Determine the (x, y) coordinate at the center of the cell enclosing the given text.  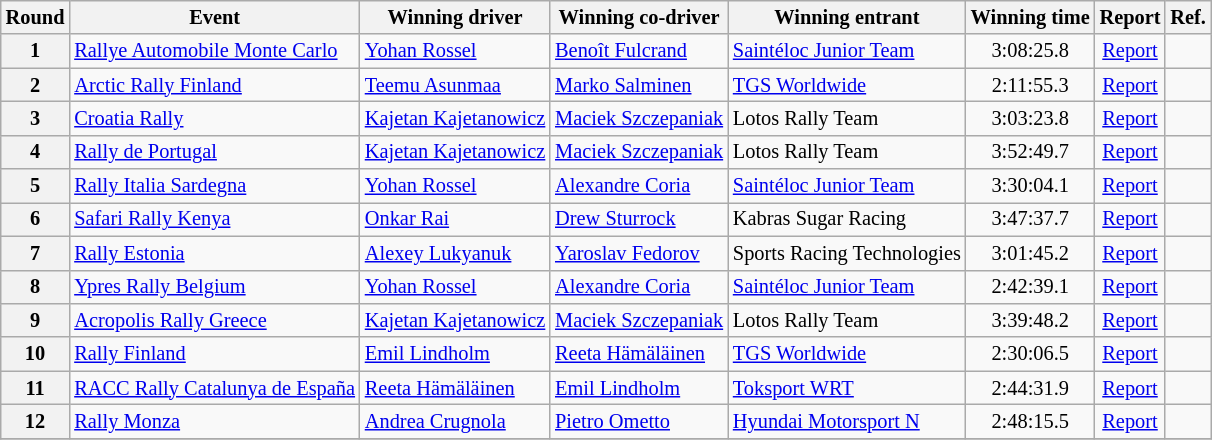
11 (36, 388)
2:11:55.3 (1030, 85)
3:30:04.1 (1030, 186)
Kabras Sugar Racing (847, 219)
6 (36, 219)
Alexey Lukyanuk (455, 253)
3:47:37.7 (1030, 219)
Winning entrant (847, 17)
1 (36, 51)
Safari Rally Kenya (214, 219)
3:39:48.2 (1030, 320)
2:48:15.5 (1030, 421)
3:01:45.2 (1030, 253)
Teemu Asunmaa (455, 85)
2:42:39.1 (1030, 287)
3:52:49.7 (1030, 152)
2:44:31.9 (1030, 388)
5 (36, 186)
4 (36, 152)
Rally Monza (214, 421)
Arctic Rally Finland (214, 85)
Ypres Rally Belgium (214, 287)
3:08:25.8 (1030, 51)
Winning time (1030, 17)
Winning co-driver (639, 17)
3 (36, 118)
Round (36, 17)
9 (36, 320)
Toksport WRT (847, 388)
10 (36, 354)
3:03:23.8 (1030, 118)
Onkar Rai (455, 219)
Croatia Rally (214, 118)
Marko Salminen (639, 85)
Event (214, 17)
Rally Estonia (214, 253)
Ref. (1188, 17)
2 (36, 85)
Rallye Automobile Monte Carlo (214, 51)
Drew Sturrock (639, 219)
Yaroslav Fedorov (639, 253)
Pietro Ometto (639, 421)
RACC Rally Catalunya de España (214, 388)
Acropolis Rally Greece (214, 320)
Andrea Crugnola (455, 421)
Benoît Fulcrand (639, 51)
Rally de Portugal (214, 152)
7 (36, 253)
Rally Finland (214, 354)
8 (36, 287)
Hyundai Motorsport N (847, 421)
Sports Racing Technologies (847, 253)
Rally Italia Sardegna (214, 186)
12 (36, 421)
2:30:06.5 (1030, 354)
Winning driver (455, 17)
